Determine the (X, Y) coordinate at the center of the cell enclosing the given text.  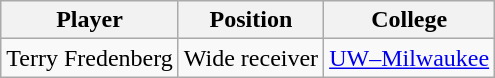
Wide receiver (250, 58)
Player (90, 20)
Terry Fredenberg (90, 58)
Position (250, 20)
College (410, 20)
UW–Milwaukee (410, 58)
